Return [x, y] of the center of cell containing provided text 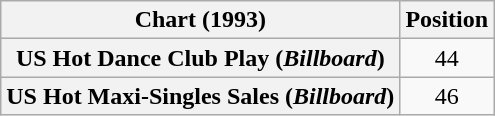
Position [447, 20]
Chart (1993) [200, 20]
44 [447, 58]
46 [447, 96]
US Hot Dance Club Play (Billboard) [200, 58]
US Hot Maxi-Singles Sales (Billboard) [200, 96]
